Detect which cell encompasses the target text, then output its [x, y] center coordinate. 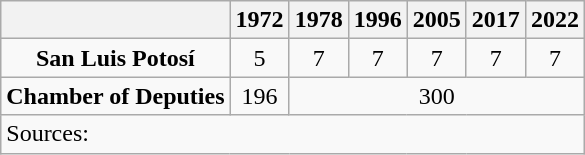
2022 [554, 20]
2017 [496, 20]
5 [260, 58]
1978 [318, 20]
San Luis Potosí [116, 58]
2005 [436, 20]
1996 [378, 20]
300 [436, 96]
Chamber of Deputies [116, 96]
196 [260, 96]
1972 [260, 20]
Sources: [293, 134]
